Find where the given text appears and provide that cell's center as [X, Y] coordinate. 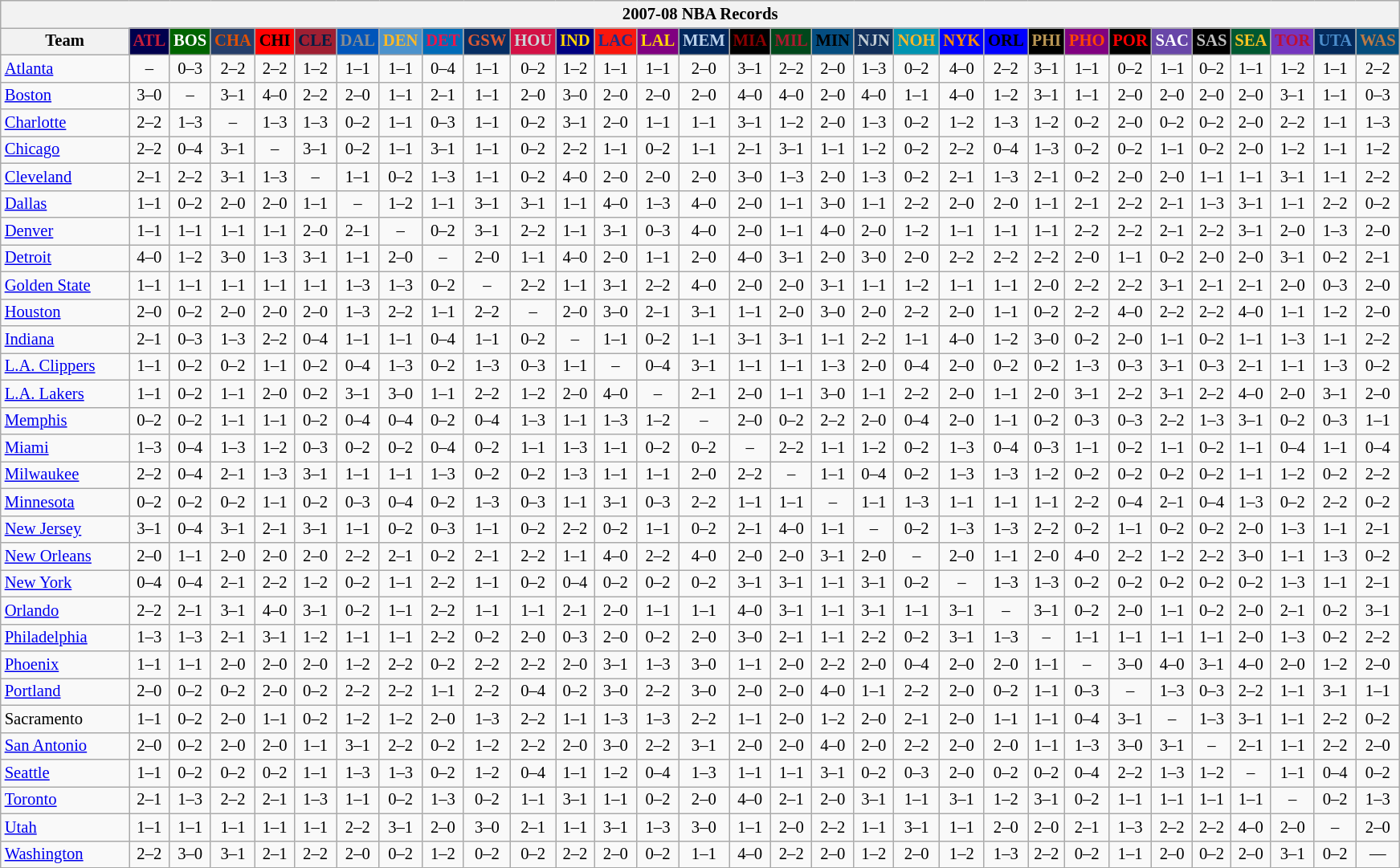
PHI [1047, 41]
Miami [65, 447]
Toronto [65, 800]
Philadelphia [65, 638]
Washington [65, 854]
MEM [704, 41]
NOH [917, 41]
GSW [487, 41]
MIA [750, 41]
New Jersey [65, 529]
MIL [792, 41]
CHI [275, 41]
Seattle [65, 773]
PHO [1087, 41]
Detroit [65, 258]
L.A. Clippers [65, 366]
Atlanta [65, 68]
POR [1129, 41]
DET [443, 41]
CLE [315, 41]
UTA [1335, 41]
Minnesota [65, 502]
Memphis [65, 421]
Portland [65, 691]
HOU [533, 41]
Team [65, 41]
Utah [65, 827]
Sacramento [65, 719]
BOS [190, 41]
Charlotte [65, 123]
Milwaukee [65, 475]
TOR [1292, 41]
New Orleans [65, 556]
SEA [1251, 41]
Chicago [65, 149]
Houston [65, 312]
SAS [1212, 41]
NYK [961, 41]
SAC [1173, 41]
DAL [358, 41]
MIN [833, 41]
L.A. Lakers [65, 393]
Indiana [65, 340]
CHA [233, 41]
ATL [149, 41]
Denver [65, 230]
NJN [874, 41]
2007-08 NBA Records [700, 14]
Orlando [65, 610]
Golden State [65, 285]
San Antonio [65, 746]
Dallas [65, 204]
DEN [400, 41]
New York [65, 583]
IND [575, 41]
WAS [1378, 41]
ORL [1006, 41]
Boston [65, 96]
— [1378, 854]
LAL [658, 41]
Cleveland [65, 177]
LAC [615, 41]
Phoenix [65, 664]
